Identify which cell holds the provided text, then report its (X, Y) central coordinate. 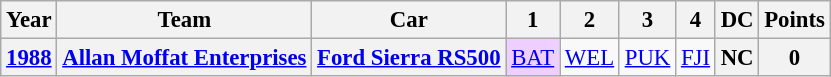
Team (184, 20)
Car (409, 20)
4 (696, 20)
Allan Moffat Enterprises (184, 58)
Year (29, 20)
2 (590, 20)
NC (737, 58)
Ford Sierra RS500 (409, 58)
1 (533, 20)
1988 (29, 58)
0 (794, 58)
DC (737, 20)
PUK (647, 58)
BAT (533, 58)
FJI (696, 58)
3 (647, 20)
WEL (590, 58)
Points (794, 20)
